Detect which cell encompasses the target text, then output its (X, Y) center coordinate. 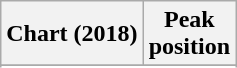
Peak position (189, 34)
Chart (2018) (72, 34)
